Capture the cell that displays the provided text and extract its (x, y) central coordinate. 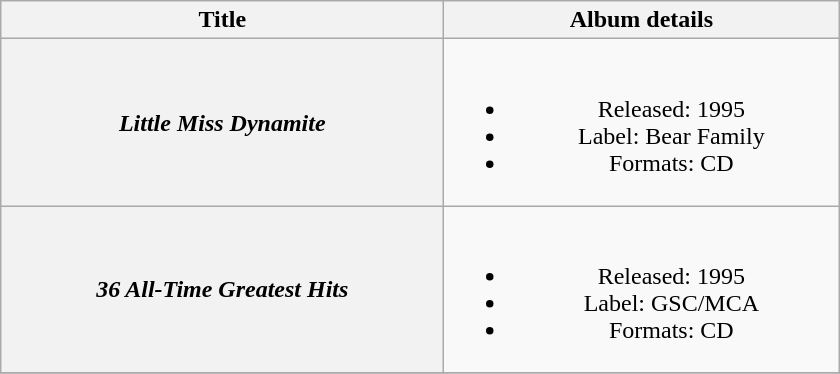
Title (222, 20)
Little Miss Dynamite (222, 122)
Released: 1995Label: GSC/MCAFormats: CD (642, 290)
Released: 1995Label: Bear FamilyFormats: CD (642, 122)
Album details (642, 20)
36 All-Time Greatest Hits (222, 290)
